Extract the (X, Y) coordinate from the center of the cell holding the provided text.  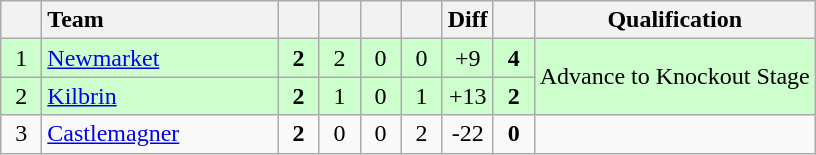
-22 (468, 134)
Diff (468, 20)
+13 (468, 96)
Qualification (674, 20)
3 (22, 134)
4 (514, 58)
Castlemagner (160, 134)
Newmarket (160, 58)
Team (160, 20)
+9 (468, 58)
Kilbrin (160, 96)
Advance to Knockout Stage (674, 77)
